Return [x, y] of the center of cell containing provided text 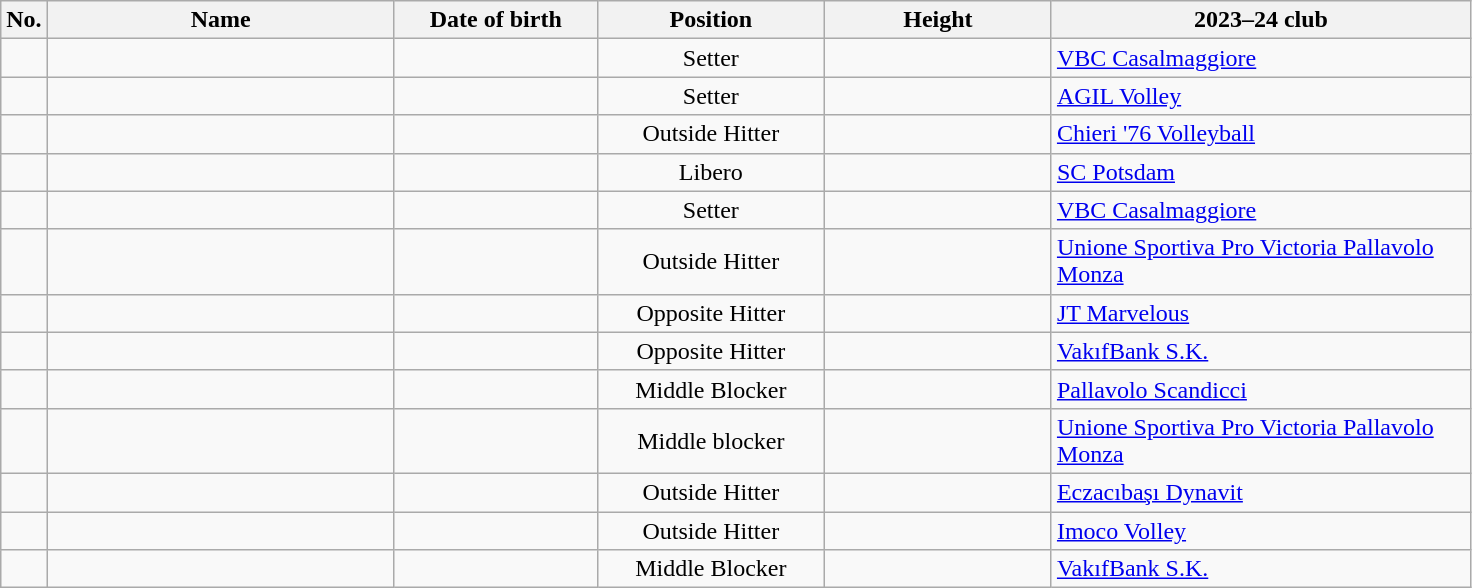
Middle blocker [710, 440]
Libero [710, 172]
Eczacıbaşı Dynavit [1260, 492]
Imoco Volley [1260, 531]
AGIL Volley [1260, 96]
Pallavolo Scandicci [1260, 389]
Position [710, 20]
Height [938, 20]
JT Marvelous [1260, 313]
SC Potsdam [1260, 172]
Name [220, 20]
Chieri '76 Volleyball [1260, 134]
No. [24, 20]
2023–24 club [1260, 20]
Date of birth [496, 20]
